Return the (x, y) coordinate for the center point of the cell that contains the specified text.  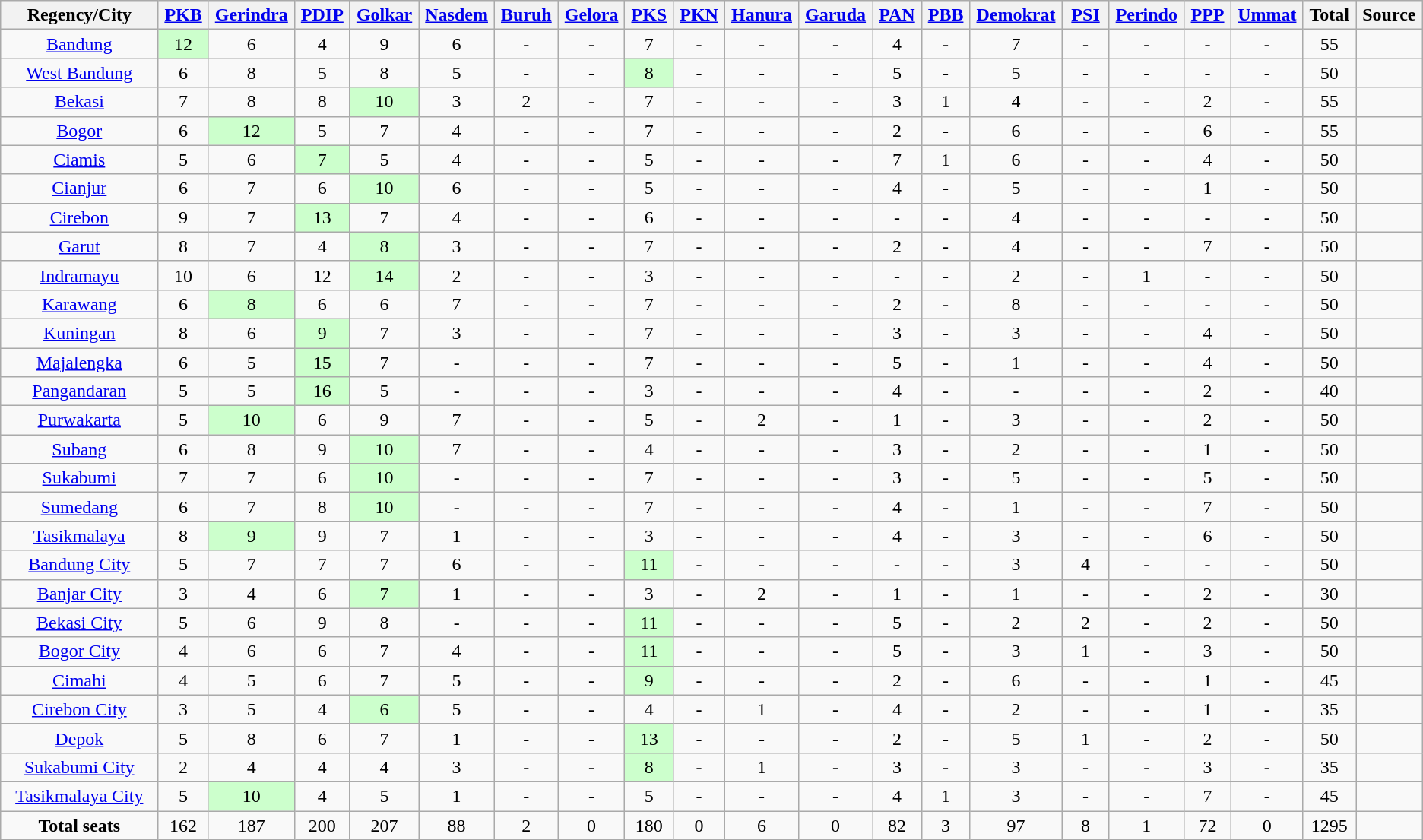
Bandung (79, 44)
Total (1330, 15)
Garuda (836, 15)
Gerindra (251, 15)
Total seats (79, 825)
Depok (79, 738)
Regency/City (79, 15)
Ciamis (79, 160)
Majalengka (79, 363)
30 (1330, 594)
207 (384, 825)
72 (1207, 825)
PKB (183, 15)
14 (384, 275)
Hanura (762, 15)
PDIP (322, 15)
Indramayu (79, 275)
West Bandung (79, 73)
40 (1330, 391)
PSI (1085, 15)
Cimahi (79, 680)
Bandung City (79, 565)
180 (649, 825)
Garut (79, 246)
Buruh (526, 15)
Gelora (591, 15)
Perindo (1146, 15)
Tasikmalaya (79, 536)
Bogor City (79, 651)
200 (322, 825)
Banjar City (79, 594)
PKN (699, 15)
Ummat (1267, 15)
Sumedang (79, 507)
Sukabumi (79, 478)
Cirebon (79, 217)
PPP (1207, 15)
1295 (1330, 825)
187 (251, 825)
Bekasi City (79, 623)
PKS (649, 15)
15 (322, 363)
Purwakarta (79, 420)
88 (457, 825)
Bogor (79, 131)
Source (1390, 15)
Cianjur (79, 189)
Nasdem (457, 15)
PAN (897, 15)
16 (322, 391)
97 (1016, 825)
162 (183, 825)
82 (897, 825)
Bekasi (79, 102)
Pangandaran (79, 391)
PBB (946, 15)
Sukabumi City (79, 767)
Cirebon City (79, 709)
Demokrat (1016, 15)
Subang (79, 449)
Kuningan (79, 333)
Tasikmalaya City (79, 796)
Golkar (384, 15)
Karawang (79, 304)
